Return the (x, y) coordinate for the center point of the cell that contains the specified text.  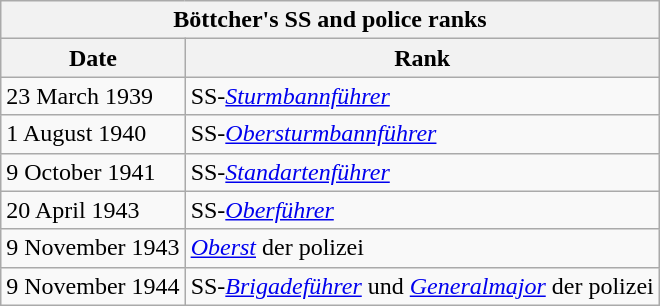
1 August 1940 (93, 134)
23 March 1939 (93, 96)
Oberst der polizei (422, 248)
9 October 1941 (93, 172)
SS-Sturmbannführer (422, 96)
20 April 1943 (93, 210)
SS-Oberführer (422, 210)
9 November 1943 (93, 248)
Date (93, 58)
Böttcher's SS and police ranks (330, 20)
Rank (422, 58)
SS-Brigadeführer und Generalmajor der polizei (422, 286)
SS-Obersturmbannführer (422, 134)
SS-Standartenführer (422, 172)
9 November 1944 (93, 286)
